Output the [x, y] coordinate of the center of the cell containing the given text.  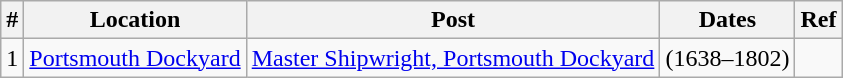
(1638–1802) [728, 58]
Post [453, 20]
Portsmouth Dockyard [135, 58]
Location [135, 20]
1 [12, 58]
Ref [818, 20]
Dates [728, 20]
# [12, 20]
Master Shipwright, Portsmouth Dockyard [453, 58]
